For the text-containing cell, return its midpoint in (X, Y) coordinate format. 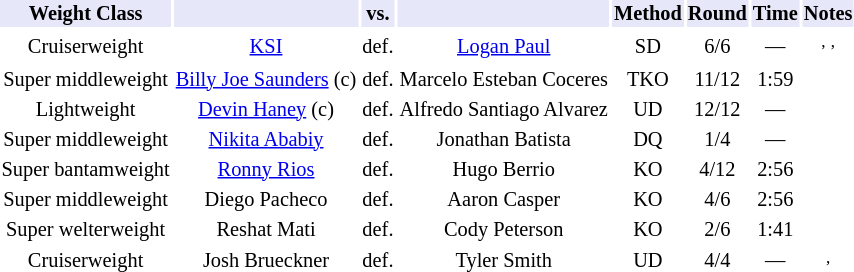
Billy Joe Saunders (c) (266, 78)
Hugo Berrio (504, 168)
1/4 (717, 138)
Nikita Ababiy (266, 138)
Time (775, 14)
Logan Paul (504, 46)
11/12 (717, 78)
KSI (266, 46)
vs. (378, 14)
Method (648, 14)
Lightweight (86, 108)
1:41 (775, 228)
UD (648, 108)
6/6 (717, 46)
4/6 (717, 198)
Super welterweight (86, 228)
Marcelo Esteban Coceres (504, 78)
Notes (828, 14)
1:59 (775, 78)
Devin Haney (c) (266, 108)
Diego Pacheco (266, 198)
Alfredo Santiago Alvarez (504, 108)
Round (717, 14)
Cruiserweight (86, 46)
DQ (648, 138)
, , (828, 46)
Ronny Rios (266, 168)
SD (648, 46)
Super bantamweight (86, 168)
TKO (648, 78)
Aaron Casper (504, 198)
2/6 (717, 228)
Jonathan Batista (504, 138)
Cody Peterson (504, 228)
Reshat Mati (266, 228)
Weight Class (86, 14)
12/12 (717, 108)
4/12 (717, 168)
